Pinpoint the cell where the given text exists, returning its [X, Y] midpoint coordinate. 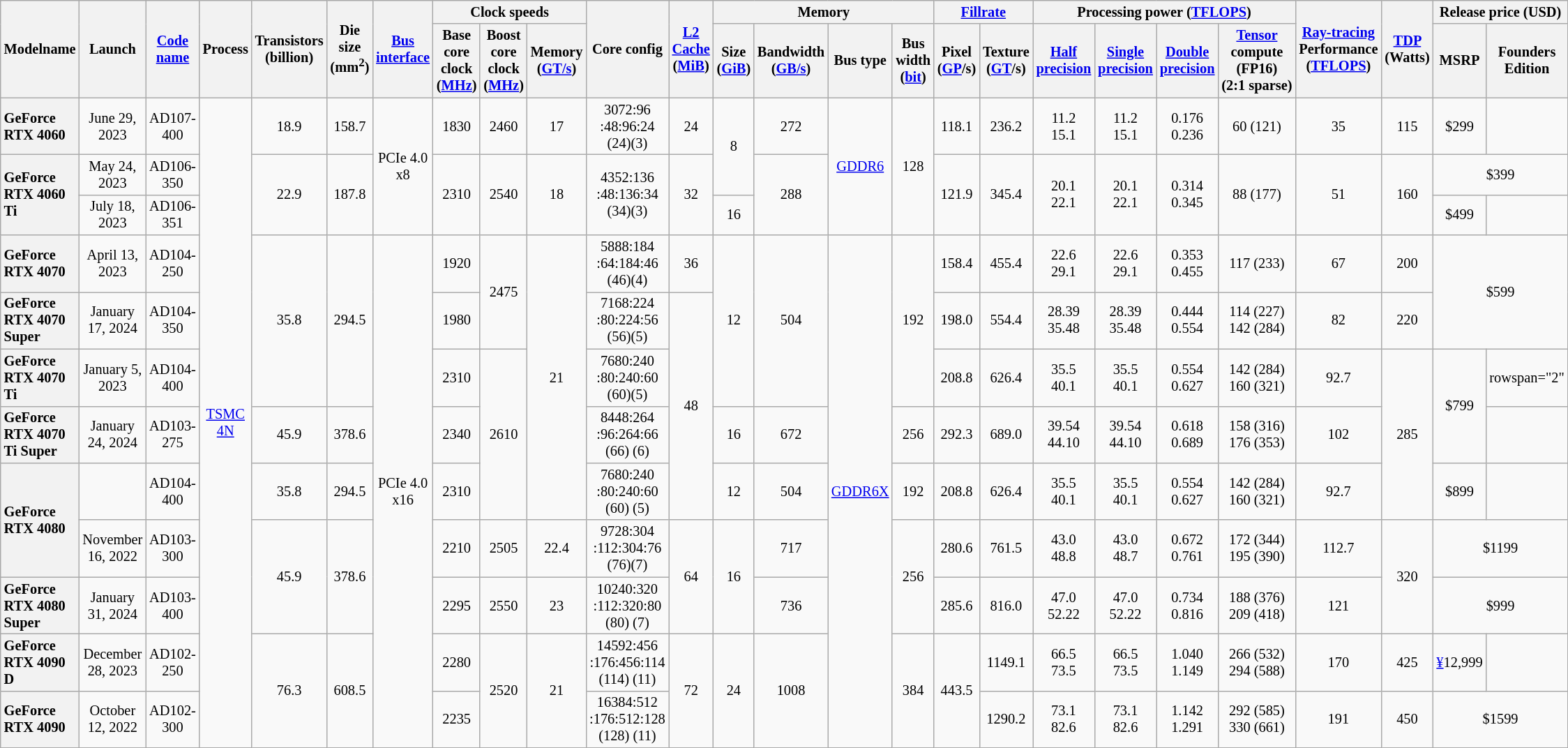
191 [1338, 719]
Memory [824, 12]
554.4 [1006, 320]
158.7 [350, 126]
Process [226, 49]
2460 [504, 126]
67 [1338, 264]
$799 [1460, 406]
October 12, 2022 [112, 719]
292 (585)330 (661) [1257, 719]
2520 [504, 691]
rowspan="2" [1526, 377]
64 [691, 576]
GeForce RTX 4070 [40, 264]
L2 Cache (MiB) [691, 49]
2235 [456, 719]
Boost core clock (MHz) [504, 61]
0.4440.554 [1187, 320]
2540 [504, 194]
76.3 [289, 691]
GeForce RTX 4070 Super [40, 320]
PCIe 4.0 x8 [403, 166]
117 (233) [1257, 264]
Processing power (TFLOPS) [1165, 12]
GeForce RTX 4060 Ti [40, 194]
Double precision [1187, 61]
1.0401.149 [1187, 662]
115 [1407, 126]
128 [913, 166]
10240:320 :112:320:80 (80) (7) [627, 606]
200 [1407, 264]
187.8 [350, 194]
AD104-350 [172, 320]
June 29, 2023 [112, 126]
72 [691, 691]
Clock speeds [509, 12]
608.5 [350, 691]
2610 [504, 434]
$399 [1501, 174]
GeForce RTX 4060 [40, 126]
285 [1407, 434]
Base core clock (MHz) [456, 61]
384 [913, 691]
188 (376)209 (418) [1257, 606]
266 (532)294 (588) [1257, 662]
1290.2 [1006, 719]
158.4 [957, 264]
23 [557, 606]
January 5, 2023 [112, 377]
Release price (USD) [1501, 12]
280.6 [957, 548]
816.0 [1006, 606]
1.1421.291 [1187, 719]
345.4 [1006, 194]
AD103-275 [172, 435]
121.9 [957, 194]
MSRP [1460, 61]
0.7340.816 [1187, 606]
18 [557, 194]
GeForce RTX 4080 [40, 519]
GeForce RTX 4080 Super [40, 606]
114 (227)142 (284) [1257, 320]
443.5 [957, 691]
Size (GiB) [734, 61]
22.4 [557, 548]
Bus width (bit) [913, 61]
761.5 [1006, 548]
GeForce RTX 4070 Ti Super [40, 435]
2505 [504, 548]
AD106-351 [172, 215]
35 [1338, 126]
GeForce RTX 4090 D [40, 662]
Transistors (billion) [289, 49]
AD106-350 [172, 174]
May 24, 2023 [112, 174]
Fillrate [983, 12]
$599 [1501, 292]
Single precision [1126, 61]
118.1 [957, 126]
Code name [172, 49]
88 (177) [1257, 194]
672 [791, 435]
17 [557, 126]
8 [734, 147]
5888:184 :64:184:46 (46)(4) [627, 264]
455.4 [1006, 264]
7680:240 :80:240:60 (60) (5) [627, 491]
288 [791, 194]
689.0 [1006, 435]
7168:224 :80:224:56 (56)(5) [627, 320]
172 (344)195 (390) [1257, 548]
7680:240 :80:240:60 (60)(5) [627, 377]
16384:512 :176:512:128 (128) (11) [627, 719]
Memory (GT/s) [557, 61]
November 16, 2022 [112, 548]
220 [1407, 320]
22.9 [289, 194]
$999 [1501, 606]
158 (316)176 (353) [1257, 435]
GeForce RTX 4070 Ti [40, 377]
43.048.7 [1126, 548]
0.1760.236 [1187, 126]
Modelname [40, 49]
36 [691, 264]
8448:264 :96:264:66 (66) (6) [627, 435]
82 [1338, 320]
TSMC 4N [226, 423]
GeForce RTX 4090 [40, 719]
272 [791, 126]
April 13, 2023 [112, 264]
Tensor compute (FP16) (2:1 sparse) [1257, 61]
Founders Edition [1526, 61]
236.2 [1006, 126]
160 [1407, 194]
1920 [456, 264]
GDDR6X [860, 491]
December 28, 2023 [112, 662]
Bus interface [403, 49]
Bandwidth (GB/s) [791, 61]
0.6720.761 [1187, 548]
1980 [456, 320]
$1599 [1501, 719]
717 [791, 548]
102 [1338, 435]
0.3140.345 [1187, 194]
AD104-250 [172, 264]
Ray-tracing Performance (TFLOPS) [1338, 49]
$299 [1460, 126]
1008 [791, 691]
292.3 [957, 435]
51 [1338, 194]
1149.1 [1006, 662]
January 24, 2024 [112, 435]
425 [1407, 662]
43.048.8 [1064, 548]
32 [691, 194]
Launch [112, 49]
$1199 [1501, 548]
736 [791, 606]
285.6 [957, 606]
Bus type [860, 61]
9728:304 :112:304:76 (76)(7) [627, 548]
3072:96 :48:96:24 (24)(3) [627, 126]
AD102-250 [172, 662]
Core config [627, 49]
¥12,999 [1460, 662]
AD107-400 [172, 126]
170 [1338, 662]
198.0 [957, 320]
112.7 [1338, 548]
Die size (mm2) [350, 49]
2475 [504, 292]
0.6180.689 [1187, 435]
2550 [504, 606]
$899 [1460, 491]
GDDR6 [860, 166]
2280 [456, 662]
2340 [456, 435]
Pixel (GP/s) [957, 61]
0.3530.455 [1187, 264]
1830 [456, 126]
48 [691, 406]
18.9 [289, 126]
January 31, 2024 [112, 606]
$499 [1460, 215]
121 [1338, 606]
TDP (Watts) [1407, 49]
14592:456 :176:456:114 (114) (11) [627, 662]
320 [1407, 576]
450 [1407, 719]
2295 [456, 606]
AD103-400 [172, 606]
AD102-300 [172, 719]
60 (121) [1257, 126]
January 17, 2024 [112, 320]
Half precision [1064, 61]
Texture (GT/s) [1006, 61]
AD103-300 [172, 548]
PCIe 4.0 x16 [403, 491]
2210 [456, 548]
4352:136 :48:136:34 (34)(3) [627, 194]
July 18, 2023 [112, 215]
